Pinpoint the cell where the given text exists, returning its (x, y) midpoint coordinate. 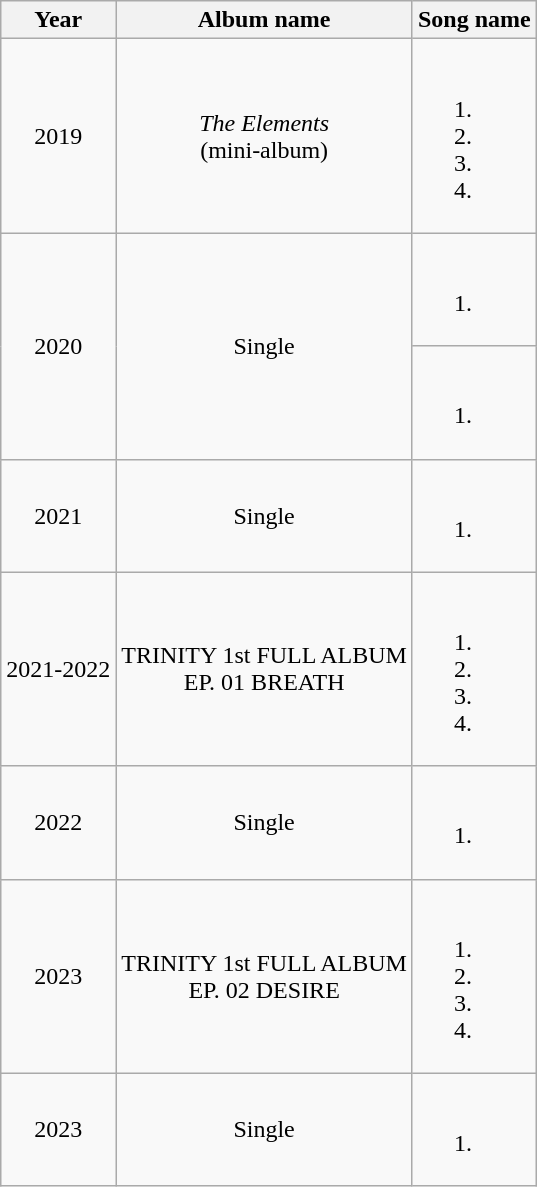
TRINITY 1st FULL ALBUMEP. 01 BREATH (264, 669)
2020 (58, 346)
TRINITY 1st FULL ALBUMEP. 02 DESIRE (264, 976)
2022 (58, 822)
The Elements (mini-album) (264, 136)
Year (58, 20)
2021-2022 (58, 669)
Album name (264, 20)
2019 (58, 136)
2021 (58, 516)
Song name (474, 20)
